Detect which cell encompasses the target text, then output its (X, Y) center coordinate. 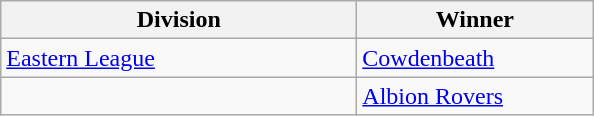
Cowdenbeath (475, 58)
Eastern League (179, 58)
Winner (475, 20)
Division (179, 20)
Albion Rovers (475, 96)
